From the cell containing the given text, extract its center point as [x, y] coordinate. 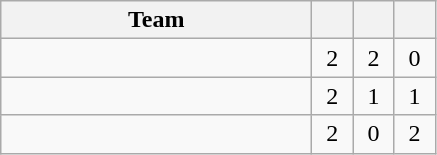
Team [156, 20]
